Return the (X, Y) coordinate for the center point of the cell that contains the specified text.  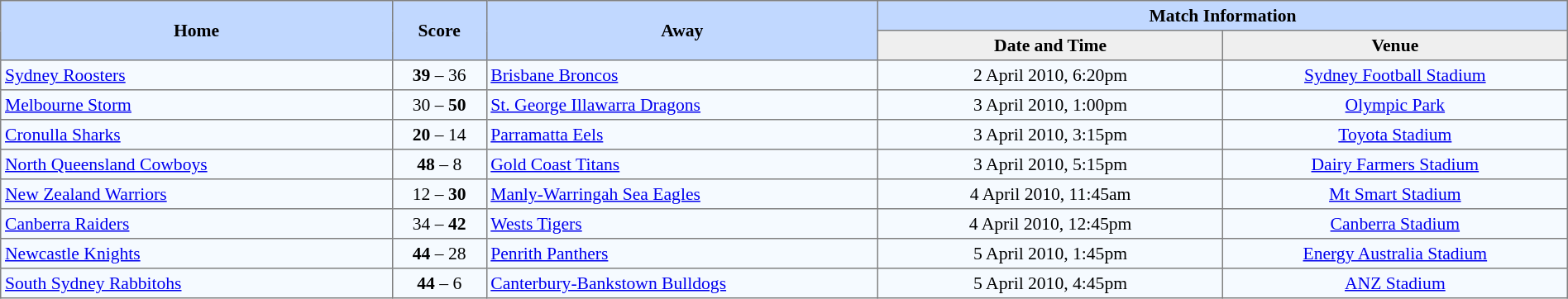
Venue (1394, 45)
Sydney Football Stadium (1394, 75)
ANZ Stadium (1394, 283)
Date and Time (1050, 45)
Canberra Raiders (197, 224)
North Queensland Cowboys (197, 164)
Canterbury-Bankstown Bulldogs (682, 283)
Olympic Park (1394, 105)
Cronulla Sharks (197, 135)
Newcastle Knights (197, 254)
Mt Smart Stadium (1394, 194)
44 – 28 (439, 254)
St. George Illawarra Dragons (682, 105)
39 – 36 (439, 75)
30 – 50 (439, 105)
34 – 42 (439, 224)
Manly-Warringah Sea Eagles (682, 194)
Gold Coast Titans (682, 164)
4 April 2010, 12:45pm (1050, 224)
5 April 2010, 1:45pm (1050, 254)
Penrith Panthers (682, 254)
Energy Australia Stadium (1394, 254)
Melbourne Storm (197, 105)
Dairy Farmers Stadium (1394, 164)
2 April 2010, 6:20pm (1050, 75)
3 April 2010, 5:15pm (1050, 164)
Home (197, 31)
20 – 14 (439, 135)
Parramatta Eels (682, 135)
5 April 2010, 4:45pm (1050, 283)
Toyota Stadium (1394, 135)
4 April 2010, 11:45am (1050, 194)
3 April 2010, 3:15pm (1050, 135)
44 – 6 (439, 283)
New Zealand Warriors (197, 194)
3 April 2010, 1:00pm (1050, 105)
Match Information (1223, 16)
Away (682, 31)
South Sydney Rabbitohs (197, 283)
Canberra Stadium (1394, 224)
Brisbane Broncos (682, 75)
48 – 8 (439, 164)
Wests Tigers (682, 224)
Sydney Roosters (197, 75)
12 – 30 (439, 194)
Score (439, 31)
